Return [x, y] of the center of cell containing provided text 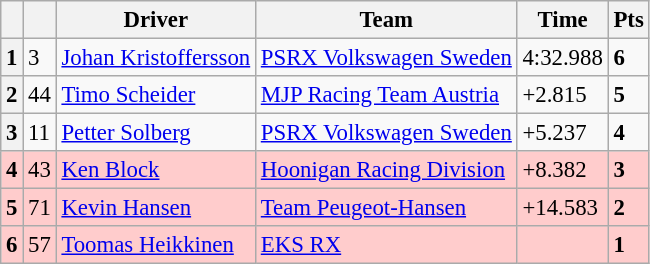
Pts [628, 20]
Kevin Hansen [156, 208]
Driver [156, 20]
Petter Solberg [156, 133]
Toomas Heikkinen [156, 245]
+2.815 [562, 95]
43 [40, 170]
Ken Block [156, 170]
+5.237 [562, 133]
71 [40, 208]
Team [386, 20]
57 [40, 245]
11 [40, 133]
Johan Kristoffersson [156, 58]
Time [562, 20]
EKS RX [386, 245]
+14.583 [562, 208]
Hoonigan Racing Division [386, 170]
Timo Scheider [156, 95]
Team Peugeot-Hansen [386, 208]
44 [40, 95]
+8.382 [562, 170]
MJP Racing Team Austria [386, 95]
4:32.988 [562, 58]
